For the text-containing cell, return its midpoint in [X, Y] coordinate format. 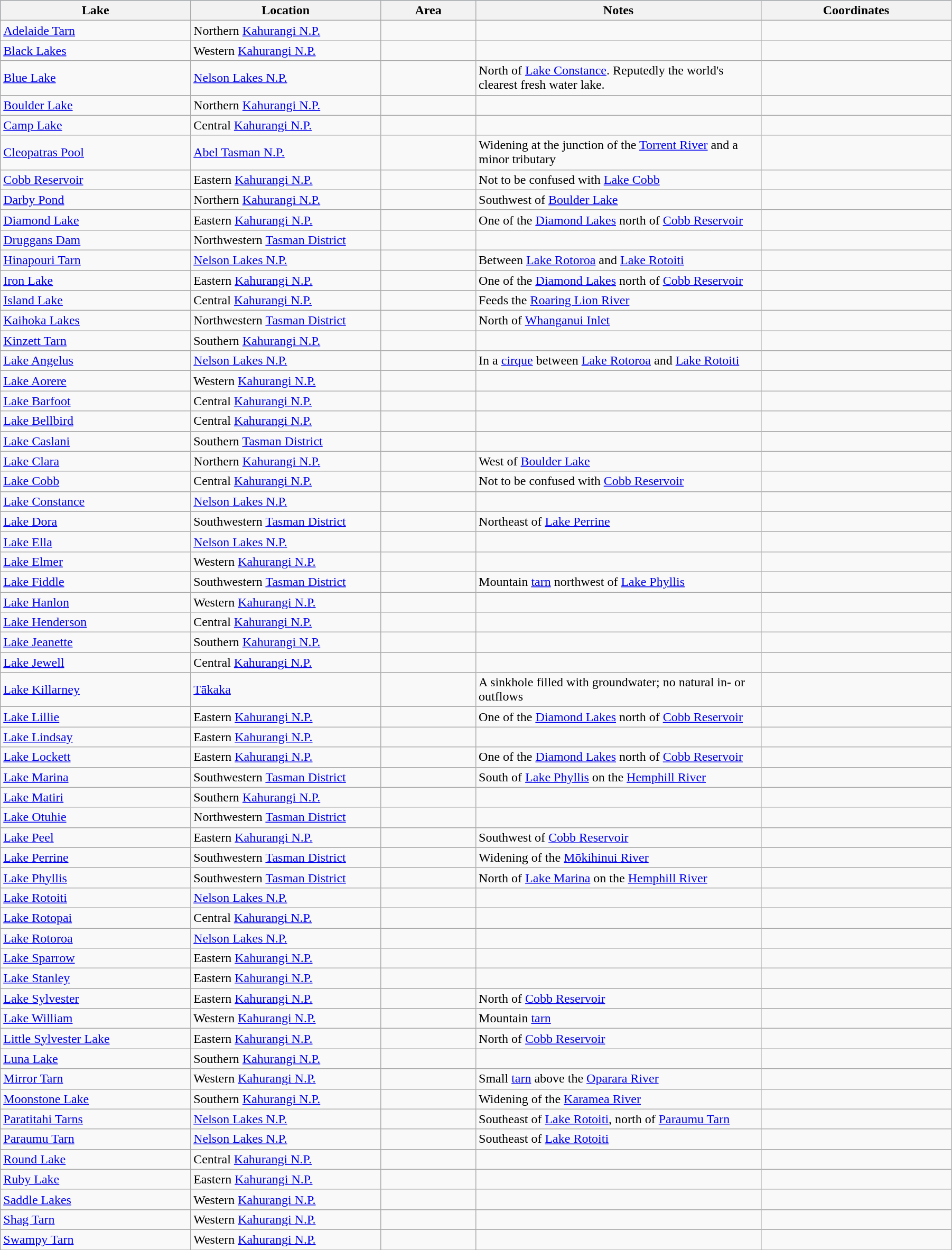
North of Lake Marina on the Hemphill River [619, 878]
Coordinates [856, 11]
Boulder Lake [96, 105]
Lake Stanley [96, 978]
Iron Lake [96, 281]
Lake Dora [96, 521]
Lake Clara [96, 461]
Abel Tasman N.P. [286, 152]
Lake Marina [96, 777]
Lake Henderson [96, 622]
Round Lake [96, 1159]
Lake [96, 11]
Lake Cobb [96, 481]
Adelaide Tarn [96, 31]
Lake Peel [96, 837]
Hinapouri Tarn [96, 260]
Saddle Lakes [96, 1199]
Lake Rotoiti [96, 898]
Lake Caslani [96, 441]
Widening of the Karamea River [619, 1099]
Lake Lockett [96, 757]
Lake Barfoot [96, 401]
Lake Phyllis [96, 878]
Mountain tarn [619, 1019]
Cleopatras Pool [96, 152]
Cobb Reservoir [96, 180]
Lake Hanlon [96, 602]
Kinzett Tarn [96, 341]
Darby Pond [96, 200]
Swampy Tarn [96, 1239]
North of Lake Constance. Reputedly the world's clearest fresh water lake. [619, 78]
Mirror Tarn [96, 1079]
Lake Perrine [96, 857]
Tākaka [286, 690]
Paraumu Tarn [96, 1139]
Notes [619, 11]
Lake Elmer [96, 562]
Luna Lake [96, 1059]
Area [428, 11]
Feeds the Roaring Lion River [619, 301]
A sinkhole filled with groundwater; no natural in- or outflows [619, 690]
Southeast of Lake Rotoiti, north of Paraumu Tarn [619, 1119]
Lake Lillie [96, 717]
Small tarn above the Oparara River [619, 1079]
Not to be confused with Cobb Reservoir [619, 481]
Northeast of Lake Perrine [619, 521]
Lake William [96, 1019]
Lake Lindsay [96, 737]
Lake Angelus [96, 361]
Druggans Dam [96, 240]
Widening at the junction of the Torrent River and a minor tributary [619, 152]
Lake Jewell [96, 663]
Camp Lake [96, 125]
Not to be confused with Lake Cobb [619, 180]
Lake Bellbird [96, 421]
Lake Constance [96, 501]
In a cirque between Lake Rotoroa and Lake Rotoiti [619, 361]
Black Lakes [96, 51]
Lake Otuhie [96, 817]
Southwest of Cobb Reservoir [619, 837]
Lake Aorere [96, 381]
Location [286, 11]
Moonstone Lake [96, 1099]
Diamond Lake [96, 220]
Lake Killarney [96, 690]
Kaihoka Lakes [96, 321]
Little Sylvester Lake [96, 1039]
Lake Matiri [96, 797]
Southern Tasman District [286, 441]
Lake Ella [96, 542]
Island Lake [96, 301]
Paratitahi Tarns [96, 1119]
Blue Lake [96, 78]
Lake Rotoroa [96, 938]
Southwest of Boulder Lake [619, 200]
Lake Fiddle [96, 582]
West of Boulder Lake [619, 461]
Lake Rotopai [96, 918]
Lake Sylvester [96, 999]
Between Lake Rotoroa and Lake Rotoiti [619, 260]
South of Lake Phyllis on the Hemphill River [619, 777]
Lake Sparrow [96, 958]
Ruby Lake [96, 1179]
Southeast of Lake Rotoiti [619, 1139]
Lake Jeanette [96, 642]
Mountain tarn northwest of Lake Phyllis [619, 582]
Shag Tarn [96, 1219]
Widening of the Mōkihinui River [619, 857]
North of Whanganui Inlet [619, 321]
